From the cell containing the given text, extract its center point as [X, Y] coordinate. 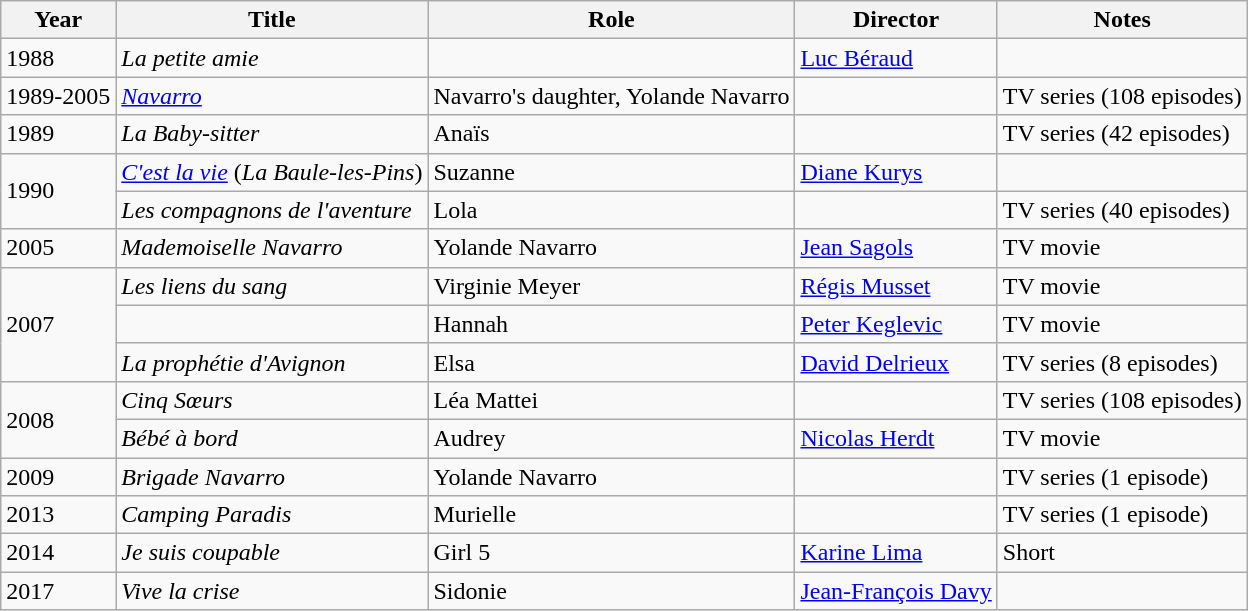
Léa Mattei [612, 400]
Camping Paradis [272, 515]
2014 [58, 553]
Karine Lima [896, 553]
Director [896, 20]
La prophétie d'Avignon [272, 362]
Cinq Sœurs [272, 400]
Year [58, 20]
La Baby-sitter [272, 134]
Navarro's daughter, Yolande Navarro [612, 96]
La petite amie [272, 58]
2007 [58, 324]
Audrey [612, 438]
Title [272, 20]
C'est la vie (La Baule-les-Pins) [272, 172]
Régis Musset [896, 286]
Jean-François Davy [896, 591]
Role [612, 20]
Short [1122, 553]
Vive la crise [272, 591]
Notes [1122, 20]
Brigade Navarro [272, 477]
Murielle [612, 515]
Peter Keglevic [896, 324]
Anaïs [612, 134]
2013 [58, 515]
Virginie Meyer [612, 286]
Nicolas Herdt [896, 438]
1989 [58, 134]
Hannah [612, 324]
Mademoiselle Navarro [272, 248]
2008 [58, 419]
Luc Béraud [896, 58]
Jean Sagols [896, 248]
Bébé à bord [272, 438]
Lola [612, 210]
1990 [58, 191]
1988 [58, 58]
Sidonie [612, 591]
Navarro [272, 96]
Diane Kurys [896, 172]
Les liens du sang [272, 286]
Suzanne [612, 172]
2005 [58, 248]
Girl 5 [612, 553]
1989-2005 [58, 96]
TV series (42 episodes) [1122, 134]
2009 [58, 477]
Les compagnons de l'aventure [272, 210]
David Delrieux [896, 362]
2017 [58, 591]
Elsa [612, 362]
TV series (8 episodes) [1122, 362]
TV series (40 episodes) [1122, 210]
Je suis coupable [272, 553]
